Return the [X, Y] coordinate for the center point of the cell that contains the specified text.  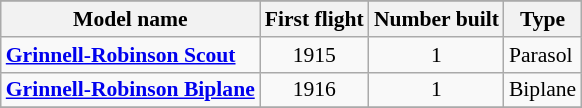
Model name [130, 19]
Parasol [542, 55]
Type [542, 19]
First flight [314, 19]
Number built [436, 19]
1915 [314, 55]
Grinnell-Robinson Biplane [130, 90]
1916 [314, 90]
Grinnell-Robinson Scout [130, 55]
Biplane [542, 90]
